Provide the [x, y] coordinate of the cell's center where the given text is located.  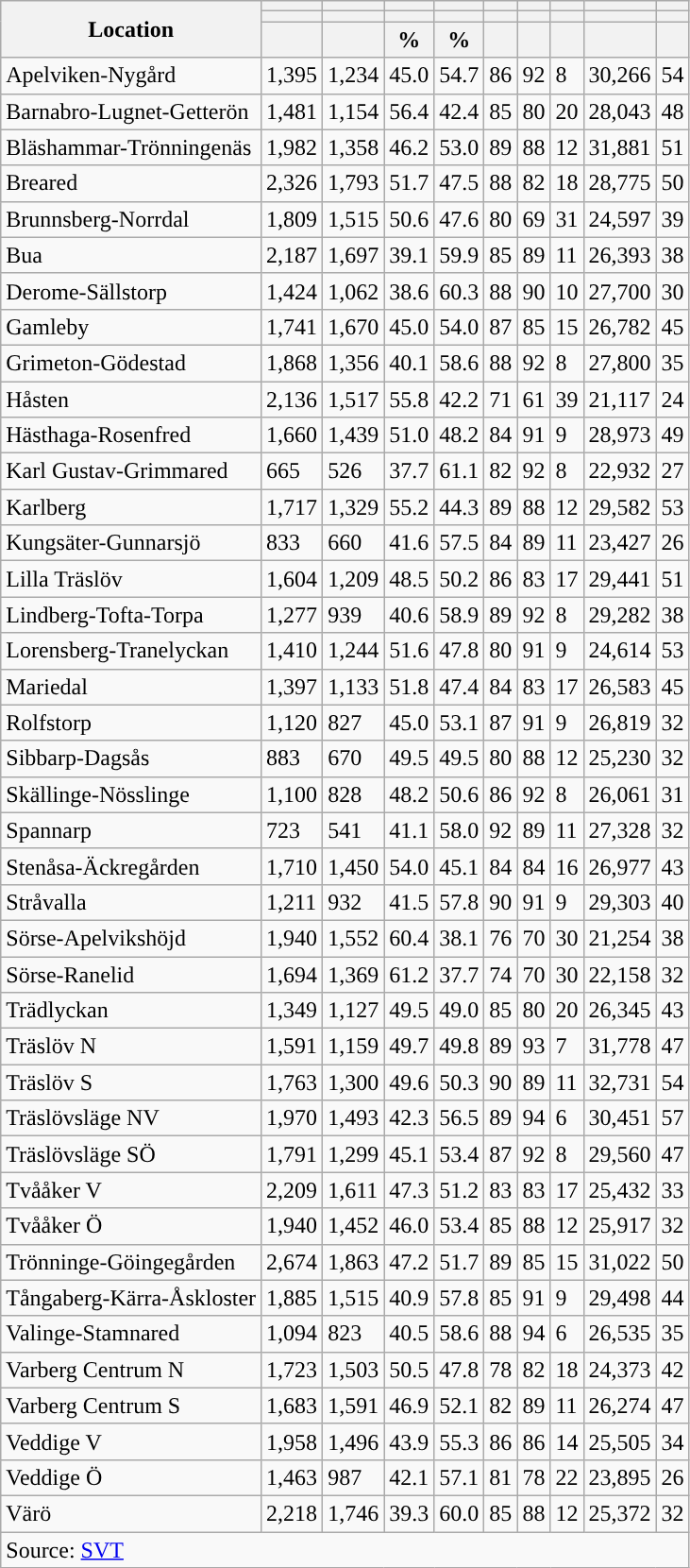
Brunnsberg-Norrdal [131, 219]
22 [566, 1477]
1,120 [293, 723]
1,982 [293, 147]
22,158 [619, 974]
47.6 [459, 219]
42.1 [410, 1477]
1,356 [353, 363]
526 [353, 471]
23,427 [619, 543]
44.3 [459, 507]
1,552 [353, 938]
42.4 [459, 111]
1,244 [353, 651]
41.5 [410, 902]
23,895 [619, 1477]
26,393 [619, 255]
1,885 [293, 1298]
1,723 [293, 1370]
10 [566, 291]
21,117 [619, 400]
28,973 [619, 435]
541 [353, 830]
1,133 [353, 687]
48.5 [410, 579]
1,746 [353, 1513]
1,329 [353, 507]
833 [293, 543]
1,234 [353, 76]
1,604 [293, 579]
Lilla Träslöv [131, 579]
Veddige Ö [131, 1477]
Bläshammar-Trönningenäs [131, 147]
1,793 [353, 183]
51.0 [410, 435]
76 [500, 938]
25,230 [619, 758]
1,741 [293, 327]
39.1 [410, 255]
1,277 [293, 615]
939 [353, 615]
Grimeton-Gödestad [131, 363]
1,159 [353, 1047]
1,463 [293, 1477]
49.0 [459, 1011]
24 [672, 400]
Location [131, 29]
41.6 [410, 543]
Source: SVT [345, 1550]
54.7 [459, 76]
57.5 [459, 543]
56.5 [459, 1118]
27,328 [619, 830]
1,493 [353, 1118]
987 [353, 1477]
1,358 [353, 147]
40.5 [410, 1334]
40 [672, 902]
25,917 [619, 1226]
50.2 [459, 579]
31,022 [619, 1262]
51.6 [410, 651]
1,439 [353, 435]
Trönninge-Göingegården [131, 1262]
31,881 [619, 147]
Sörse-Apelvikshöjd [131, 938]
1,211 [293, 902]
24,614 [619, 651]
1,503 [353, 1370]
1,863 [353, 1262]
48 [672, 111]
Spannarp [131, 830]
Träslöv N [131, 1047]
27,700 [619, 291]
1,710 [293, 866]
74 [500, 974]
Barnabro-Lugnet-Getterön [131, 111]
59.9 [459, 255]
42.2 [459, 400]
40.6 [410, 615]
47.5 [459, 183]
1,517 [353, 400]
1,452 [353, 1226]
1,717 [293, 507]
26,274 [619, 1406]
38.1 [459, 938]
665 [293, 471]
27,800 [619, 363]
Trädlyckan [131, 1011]
44 [672, 1298]
24,597 [619, 219]
2,326 [293, 183]
1,694 [293, 974]
1,154 [353, 111]
49.7 [410, 1047]
1,791 [293, 1154]
670 [353, 758]
51.8 [410, 687]
25,505 [619, 1441]
55.3 [459, 1441]
1,809 [293, 219]
1,496 [353, 1441]
60.0 [459, 1513]
Karlberg [131, 507]
60.4 [410, 938]
Varberg Centrum N [131, 1370]
Bua [131, 255]
1,300 [353, 1082]
7 [566, 1047]
30,266 [619, 76]
50.3 [459, 1082]
Lorensberg-Tranelyckan [131, 651]
29,441 [619, 579]
61.1 [459, 471]
93 [534, 1047]
14 [566, 1441]
26,977 [619, 866]
1,970 [293, 1118]
29,282 [619, 615]
47.4 [459, 687]
1,424 [293, 291]
16 [566, 866]
21,254 [619, 938]
51.2 [459, 1190]
49 [672, 435]
58.9 [459, 615]
47.2 [410, 1262]
56.4 [410, 111]
1,369 [353, 974]
26,583 [619, 687]
61 [534, 400]
1,958 [293, 1441]
Värö [131, 1513]
50.5 [410, 1370]
71 [500, 400]
29,498 [619, 1298]
42 [672, 1370]
1,410 [293, 651]
26,061 [619, 794]
2,187 [293, 255]
1,683 [293, 1406]
47.3 [410, 1190]
Mariedal [131, 687]
828 [353, 794]
41.1 [410, 830]
Tvååker Ö [131, 1226]
660 [353, 543]
Kungsäter-Gunnarsjö [131, 543]
53.0 [459, 147]
Veddige V [131, 1441]
Tångaberg-Kärra-Åskloster [131, 1298]
28,043 [619, 111]
25,372 [619, 1513]
Rolfstorp [131, 723]
Stenåsa-Äckregården [131, 866]
827 [353, 723]
1,697 [353, 255]
29,303 [619, 902]
39.3 [410, 1513]
Träslöv S [131, 1082]
1,299 [353, 1154]
Valinge-Stamnared [131, 1334]
57.1 [459, 1477]
2,674 [293, 1262]
1,763 [293, 1082]
33 [672, 1190]
52.1 [459, 1406]
823 [353, 1334]
Tvååker V [131, 1190]
883 [293, 758]
Håsten [131, 400]
2,218 [293, 1513]
57 [672, 1118]
Breared [131, 183]
1,670 [353, 327]
60.3 [459, 291]
2,136 [293, 400]
2,209 [293, 1190]
55.8 [410, 400]
25,432 [619, 1190]
26,819 [619, 723]
1,209 [353, 579]
46.9 [410, 1406]
30,451 [619, 1118]
22,932 [619, 471]
1,450 [353, 866]
1,094 [293, 1334]
40.9 [410, 1298]
1,611 [353, 1190]
Sibbarp-Dagsås [131, 758]
1,397 [293, 687]
32,731 [619, 1082]
28,775 [619, 183]
49.6 [410, 1082]
43.9 [410, 1441]
29,582 [619, 507]
81 [500, 1477]
1,100 [293, 794]
1,395 [293, 76]
932 [353, 902]
Lindberg-Tofta-Torpa [131, 615]
31,778 [619, 1047]
40.1 [410, 363]
38.6 [410, 291]
Hästhaga-Rosenfred [131, 435]
69 [534, 219]
24,373 [619, 1370]
Stråvalla [131, 902]
Varberg Centrum S [131, 1406]
1,660 [293, 435]
1,062 [353, 291]
34 [672, 1441]
26,782 [619, 327]
46.2 [410, 147]
Gamleby [131, 327]
29,560 [619, 1154]
723 [293, 830]
49.8 [459, 1047]
Träslövsläge NV [131, 1118]
61.2 [410, 974]
55.2 [410, 507]
26,535 [619, 1334]
53.1 [459, 723]
1,127 [353, 1011]
27 [672, 471]
1,481 [293, 111]
Apelviken-Nygård [131, 76]
Skällinge-Nösslinge [131, 794]
26,345 [619, 1011]
58.0 [459, 830]
42.3 [410, 1118]
1,868 [293, 363]
46.0 [410, 1226]
Karl Gustav-Grimmared [131, 471]
Derome-Sällstorp [131, 291]
Träslövsläge SÖ [131, 1154]
1,349 [293, 1011]
Sörse-Ranelid [131, 974]
